Extract the (x, y) coordinate from the center of the cell holding the provided text.  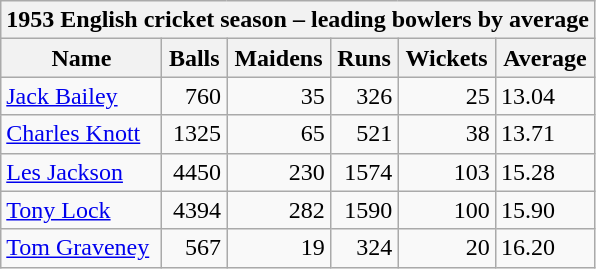
4394 (194, 210)
Balls (194, 58)
25 (447, 96)
326 (364, 96)
567 (194, 248)
1953 English cricket season – leading bowlers by average (298, 20)
1574 (364, 172)
760 (194, 96)
4450 (194, 172)
1590 (364, 210)
282 (279, 210)
13.04 (544, 96)
1325 (194, 134)
38 (447, 134)
Wickets (447, 58)
103 (447, 172)
13.71 (544, 134)
Average (544, 58)
35 (279, 96)
16.20 (544, 248)
324 (364, 248)
100 (447, 210)
Runs (364, 58)
65 (279, 134)
19 (279, 248)
230 (279, 172)
Les Jackson (82, 172)
15.28 (544, 172)
20 (447, 248)
15.90 (544, 210)
Tom Graveney (82, 248)
Charles Knott (82, 134)
Tony Lock (82, 210)
Name (82, 58)
Maidens (279, 58)
Jack Bailey (82, 96)
521 (364, 134)
